Capture the cell that displays the provided text and extract its (X, Y) central coordinate. 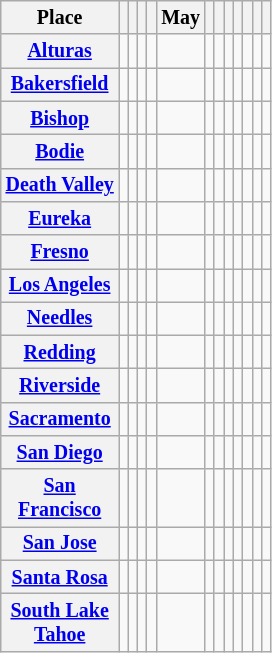
Death Valley (60, 184)
Redding (60, 352)
Needles (60, 318)
Bakersfield (60, 84)
San Jose (60, 544)
May (180, 18)
San Diego (60, 452)
Santa Rosa (60, 578)
Riverside (60, 386)
South LakeTahoe (60, 622)
Sacramento (60, 420)
SanFrancisco (60, 498)
Eureka (60, 218)
Bishop (60, 118)
Fresno (60, 252)
Bodie (60, 152)
Alturas (60, 52)
Los Angeles (60, 286)
Place (60, 18)
